For the text-containing cell, return its midpoint in [X, Y] coordinate format. 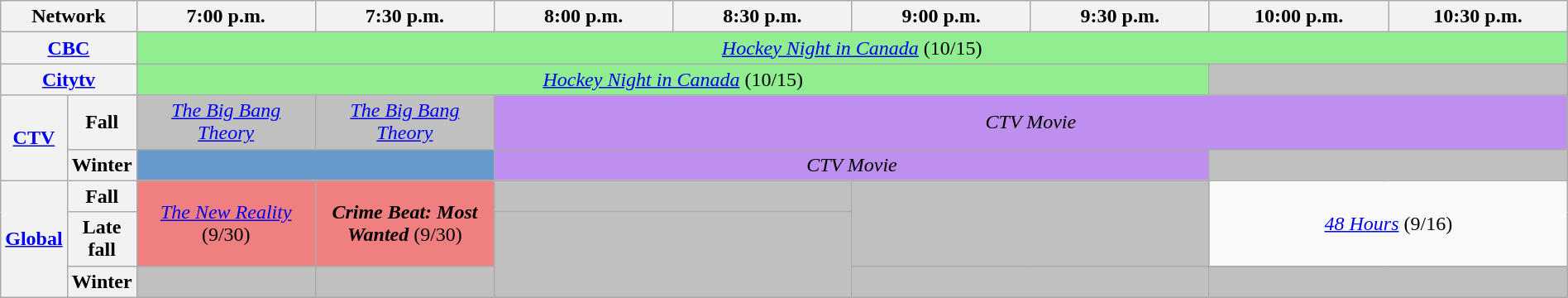
48 Hours (9/16) [1388, 223]
10:00 p.m. [1298, 17]
CTV [34, 137]
Global [34, 238]
CBC [69, 48]
10:30 p.m. [1478, 17]
9:30 p.m. [1120, 17]
8:30 p.m. [762, 17]
Network [69, 17]
8:00 p.m. [584, 17]
9:00 p.m. [941, 17]
Crime Beat: Most Wanted (9/30) [404, 223]
Late fall [102, 238]
7:30 p.m. [404, 17]
Citytv [69, 79]
The New Reality (9/30) [226, 223]
7:00 p.m. [226, 17]
